Extract the [x, y] coordinate from the center of the cell holding the provided text.  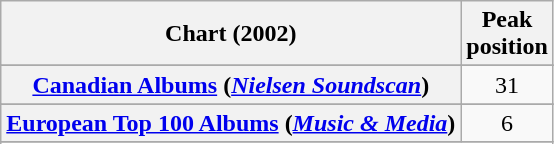
Peakposition [507, 34]
31 [507, 85]
European Top 100 Albums (Music & Media) [231, 123]
Chart (2002) [231, 34]
6 [507, 123]
Canadian Albums (Nielsen Soundscan) [231, 85]
